Determine the (X, Y) coordinate at the center of the cell enclosing the given text.  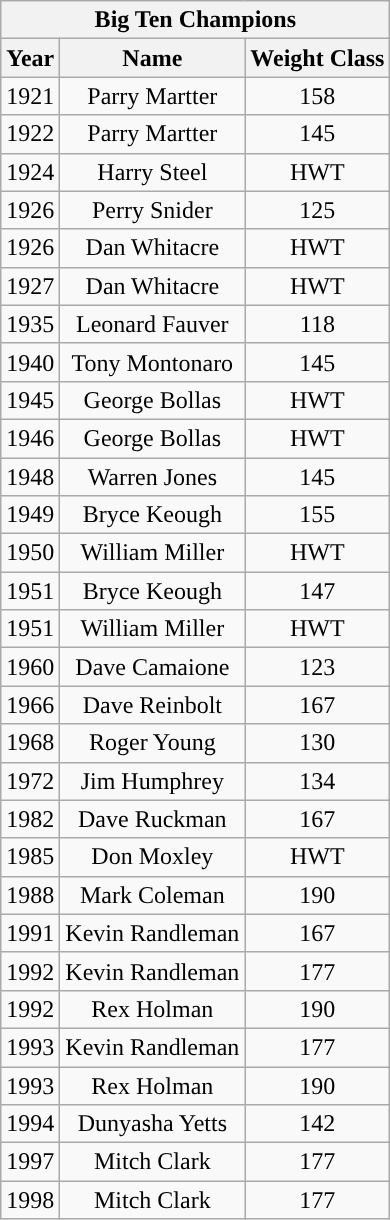
1946 (30, 438)
1940 (30, 362)
Roger Young (152, 743)
Year (30, 58)
1950 (30, 553)
1997 (30, 1162)
1927 (30, 286)
1945 (30, 400)
Tony Montonaro (152, 362)
Mark Coleman (152, 895)
Dunyasha Yetts (152, 1124)
1949 (30, 515)
Dave Camaione (152, 667)
1998 (30, 1200)
Dave Ruckman (152, 819)
147 (318, 591)
Jim Humphrey (152, 781)
Weight Class (318, 58)
Name (152, 58)
1968 (30, 743)
1966 (30, 705)
142 (318, 1124)
1994 (30, 1124)
1982 (30, 819)
123 (318, 667)
158 (318, 96)
1948 (30, 477)
Leonard Fauver (152, 324)
1991 (30, 933)
1972 (30, 781)
Don Moxley (152, 857)
Big Ten Champions (196, 20)
Dave Reinbolt (152, 705)
1921 (30, 96)
155 (318, 515)
134 (318, 781)
118 (318, 324)
Warren Jones (152, 477)
1985 (30, 857)
1935 (30, 324)
Harry Steel (152, 172)
1922 (30, 134)
125 (318, 210)
1924 (30, 172)
Perry Snider (152, 210)
130 (318, 743)
1988 (30, 895)
1960 (30, 667)
